Determine the (x, y) coordinate at the center of the cell enclosing the given text.  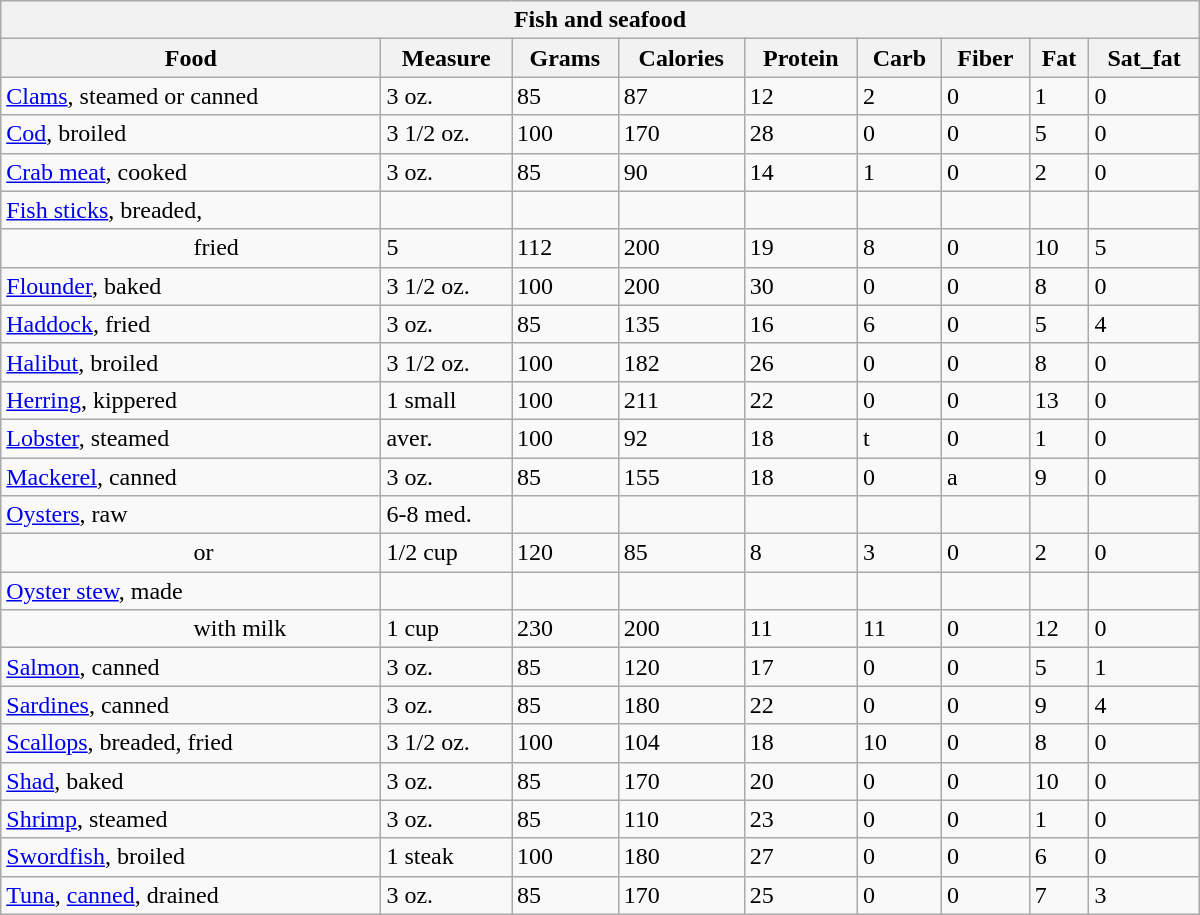
or (191, 553)
Measure (446, 58)
112 (566, 248)
Lobster, steamed (191, 438)
17 (800, 667)
Flounder, baked (191, 286)
Shad, baked (191, 781)
19 (800, 248)
Shrimp, steamed (191, 819)
6-8 med. (446, 515)
20 (800, 781)
16 (800, 324)
Crab meat, cooked (191, 172)
7 (1059, 895)
230 (566, 629)
Scallops, breaded, fried (191, 743)
28 (800, 134)
182 (681, 362)
Calories (681, 58)
Fish sticks, breaded, (191, 210)
Clams, steamed or canned (191, 96)
Oysters, raw (191, 515)
104 (681, 743)
Sat_fat (1144, 58)
Carb (899, 58)
Oyster stew, made (191, 591)
Grams (566, 58)
Herring, kippered (191, 400)
Salmon, canned (191, 667)
87 (681, 96)
27 (800, 857)
90 (681, 172)
Mackerel, canned (191, 477)
Tuna, canned, drained (191, 895)
Protein (800, 58)
Halibut, broiled (191, 362)
Sardines, canned (191, 705)
aver. (446, 438)
with milk (191, 629)
Fish and seafood (600, 20)
1/2 cup (446, 553)
a (986, 477)
Food (191, 58)
211 (681, 400)
Haddock, fried (191, 324)
135 (681, 324)
14 (800, 172)
26 (800, 362)
t (899, 438)
92 (681, 438)
1 steak (446, 857)
25 (800, 895)
1 cup (446, 629)
Fat (1059, 58)
155 (681, 477)
Cod, broiled (191, 134)
Swordfish, broiled (191, 857)
30 (800, 286)
fried (191, 248)
Fiber (986, 58)
13 (1059, 400)
1 small (446, 400)
23 (800, 819)
110 (681, 819)
